Output the (X, Y) coordinate of the center of the cell containing the given text.  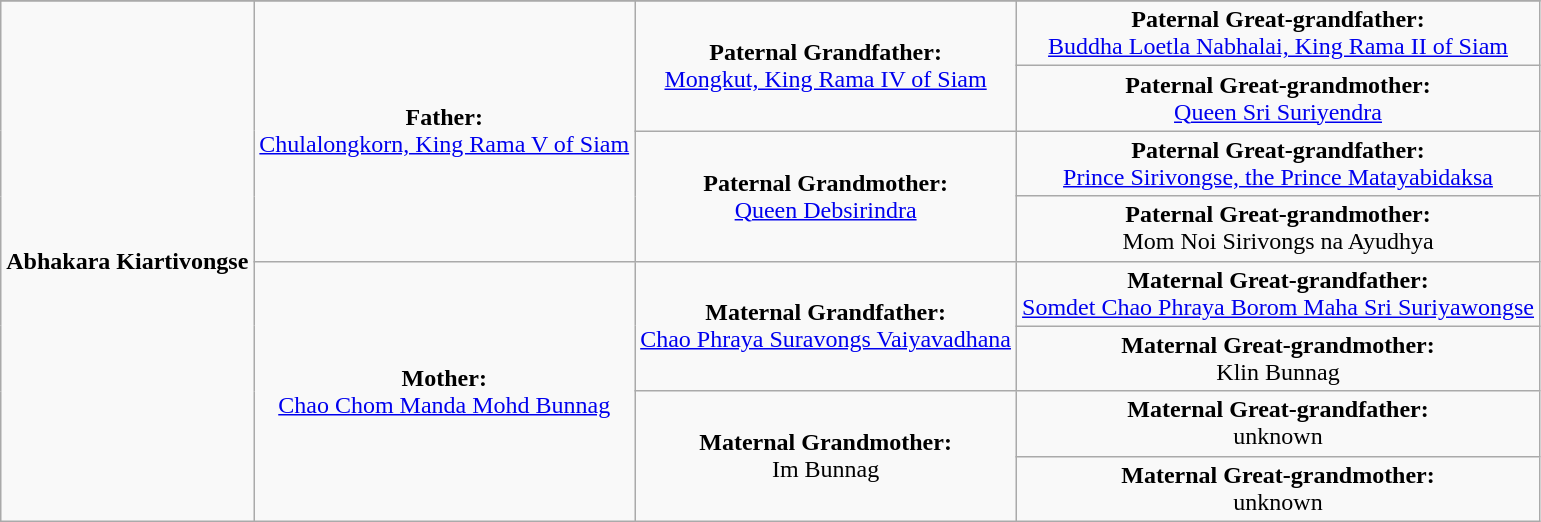
Paternal Great-grandmother:Mom Noi Sirivongs na Ayudhya (1278, 228)
Mother:Chao Chom Manda Mohd Bunnag (444, 391)
Maternal Grandfather:Chao Phraya Suravongs Vaiyavadhana (826, 326)
Paternal Great-grandfather:Buddha Loetla Nabhalai, King Rama II of Siam (1278, 34)
Paternal Grandfather:Mongkut, King Rama IV of Siam (826, 66)
Father:Chulalongkorn, King Rama V of Siam (444, 131)
Maternal Great-grandfather:unknown (1278, 424)
Maternal Great-grandmother:unknown (1278, 488)
Maternal Grandmother:Im Bunnag (826, 456)
Maternal Great-grandfather:Somdet Chao Phraya Borom Maha Sri Suriyawongse (1278, 294)
Paternal Great-grandfather:Prince Sirivongse, the Prince Matayabidaksa (1278, 164)
Maternal Great-grandmother:Klin Bunnag (1278, 358)
Paternal Great-grandmother:Queen Sri Suriyendra (1278, 98)
Paternal Grandmother:Queen Debsirindra (826, 196)
Abhakara Kiartivongse (128, 261)
